Capture the cell that displays the provided text and extract its (x, y) central coordinate. 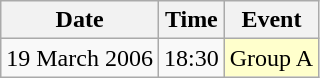
Group A (271, 58)
19 March 2006 (80, 58)
Date (80, 20)
Event (271, 20)
Time (191, 20)
18:30 (191, 58)
